Extract the (x, y) coordinate from the center of the cell holding the provided text.  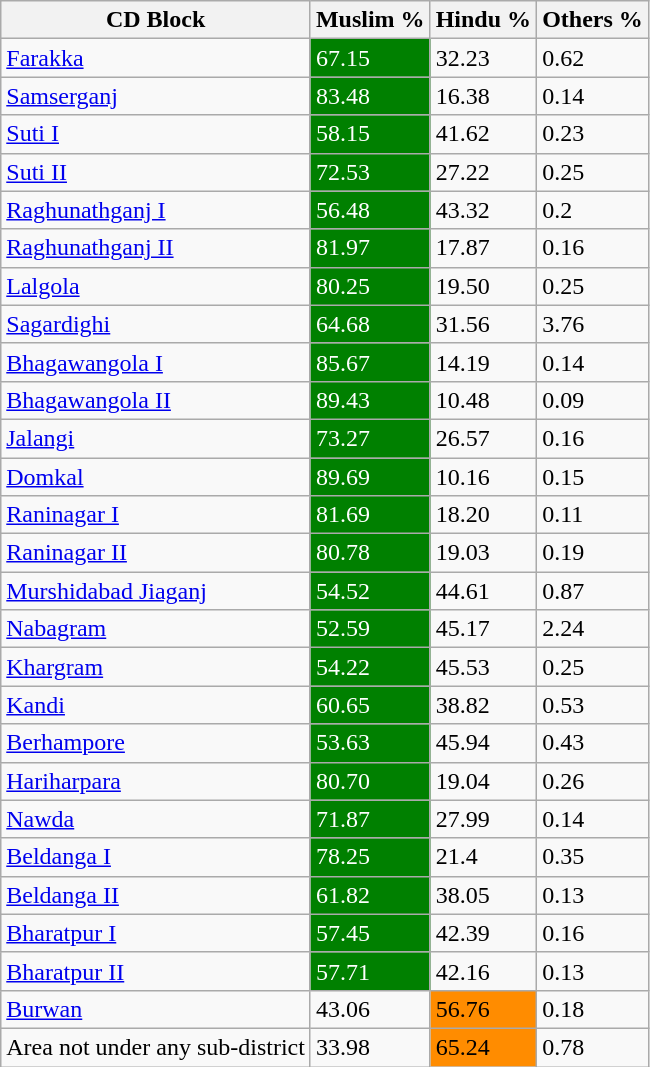
0.2 (593, 210)
0.87 (593, 591)
26.57 (483, 438)
57.45 (370, 933)
45.53 (483, 667)
56.76 (483, 1009)
16.38 (483, 96)
64.68 (370, 324)
0.11 (593, 515)
Jalangi (156, 438)
0.23 (593, 134)
19.50 (483, 286)
38.82 (483, 705)
45.17 (483, 629)
71.87 (370, 819)
32.23 (483, 58)
19.03 (483, 553)
21.4 (483, 857)
Raghunathganj II (156, 248)
43.06 (370, 1009)
44.61 (483, 591)
31.56 (483, 324)
52.59 (370, 629)
10.16 (483, 477)
80.70 (370, 781)
43.32 (483, 210)
Burwan (156, 1009)
Bharatpur I (156, 933)
72.53 (370, 172)
Murshidabad Jiaganj (156, 591)
0.15 (593, 477)
Others % (593, 20)
89.69 (370, 477)
17.87 (483, 248)
CD Block (156, 20)
Suti II (156, 172)
60.65 (370, 705)
Bhagawangola II (156, 400)
Suti I (156, 134)
Sagardighi (156, 324)
18.20 (483, 515)
78.25 (370, 857)
54.22 (370, 667)
0.19 (593, 553)
0.53 (593, 705)
56.48 (370, 210)
Domkal (156, 477)
61.82 (370, 895)
0.43 (593, 743)
Berhampore (156, 743)
80.25 (370, 286)
Bharatpur II (156, 971)
Raghunathganj I (156, 210)
81.97 (370, 248)
0.09 (593, 400)
81.69 (370, 515)
Beldanga II (156, 895)
Nabagram (156, 629)
Area not under any sub-district (156, 1047)
42.39 (483, 933)
33.98 (370, 1047)
67.15 (370, 58)
53.63 (370, 743)
19.04 (483, 781)
0.62 (593, 58)
Raninagar II (156, 553)
Khargram (156, 667)
27.22 (483, 172)
Beldanga I (156, 857)
0.35 (593, 857)
0.78 (593, 1047)
Nawda (156, 819)
2.24 (593, 629)
38.05 (483, 895)
0.18 (593, 1009)
85.67 (370, 362)
45.94 (483, 743)
Hariharpara (156, 781)
65.24 (483, 1047)
Lalgola (156, 286)
14.19 (483, 362)
73.27 (370, 438)
Muslim % (370, 20)
42.16 (483, 971)
54.52 (370, 591)
10.48 (483, 400)
Farakka (156, 58)
80.78 (370, 553)
57.71 (370, 971)
Hindu % (483, 20)
3.76 (593, 324)
27.99 (483, 819)
Kandi (156, 705)
Samserganj (156, 96)
0.26 (593, 781)
89.43 (370, 400)
41.62 (483, 134)
Bhagawangola I (156, 362)
83.48 (370, 96)
Raninagar I (156, 515)
58.15 (370, 134)
